Scan for the cell matching the given text and deliver its [X, Y] coordinate at center. 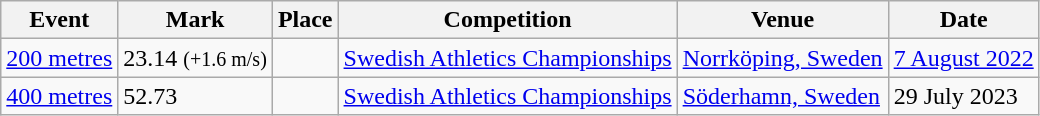
29 July 2023 [964, 96]
Place [305, 20]
Söderhamn, Sweden [782, 96]
200 metres [60, 58]
7 August 2022 [964, 58]
Norrköping, Sweden [782, 58]
Mark [196, 20]
Competition [508, 20]
52.73 [196, 96]
Venue [782, 20]
400 metres [60, 96]
23.14 (+1.6 m/s) [196, 58]
Date [964, 20]
Event [60, 20]
